Find where the given text appears and provide that cell's center as (x, y) coordinate. 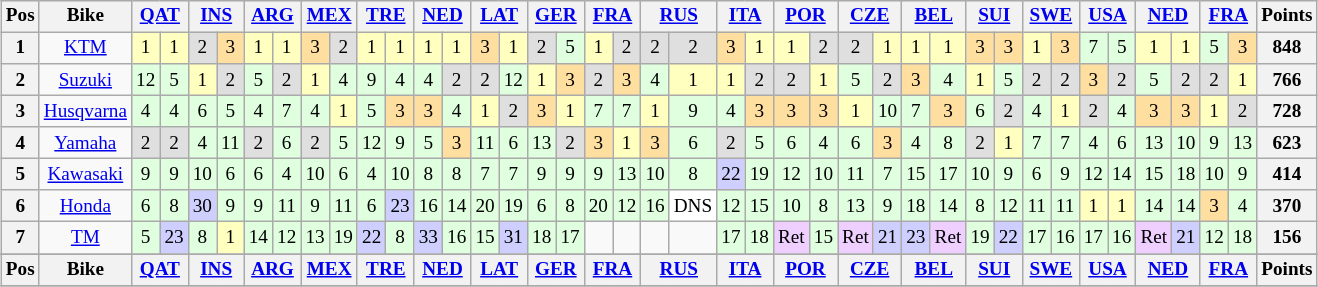
Yamaha (85, 143)
414 (1287, 175)
DNS (693, 206)
Kawasaki (85, 175)
848 (1287, 48)
31 (513, 238)
156 (1287, 238)
370 (1287, 206)
623 (1287, 143)
728 (1287, 111)
Husqvarna (85, 111)
Honda (85, 206)
30 (202, 206)
33 (428, 238)
766 (1287, 80)
KTM (85, 48)
TM (85, 238)
Suzuki (85, 80)
